Capture the cell that displays the provided text and extract its [X, Y] central coordinate. 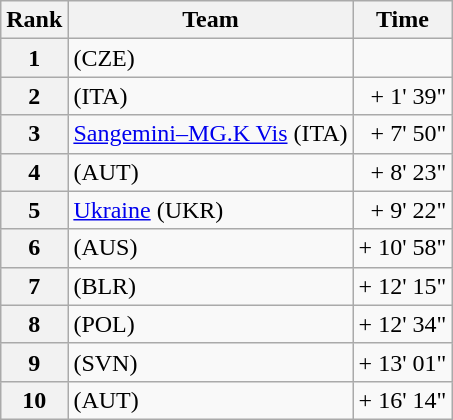
(SVN) [210, 362]
+ 12' 15" [402, 286]
+ 12' 34" [402, 324]
+ 8' 23" [402, 172]
Time [402, 20]
(POL) [210, 324]
(BLR) [210, 286]
Team [210, 20]
Sangemini–MG.K Vis (ITA) [210, 134]
+ 13' 01" [402, 362]
+ 9' 22" [402, 210]
(AUS) [210, 248]
+ 16' 14" [402, 400]
3 [34, 134]
(CZE) [210, 58]
9 [34, 362]
Ukraine (UKR) [210, 210]
4 [34, 172]
+ 7' 50" [402, 134]
Rank [34, 20]
10 [34, 400]
(ITA) [210, 96]
5 [34, 210]
8 [34, 324]
1 [34, 58]
6 [34, 248]
+ 10' 58" [402, 248]
+ 1' 39" [402, 96]
2 [34, 96]
7 [34, 286]
